Detect which cell encompasses the target text, then output its [x, y] center coordinate. 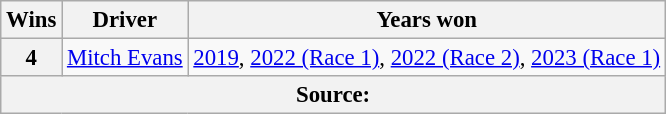
Years won [426, 20]
2019, 2022 (Race 1), 2022 (Race 2), 2023 (Race 1) [426, 58]
4 [32, 58]
Mitch Evans [125, 58]
Source: [334, 95]
Driver [125, 20]
Wins [32, 20]
